Find where the given text appears and provide that cell's center as [X, Y] coordinate. 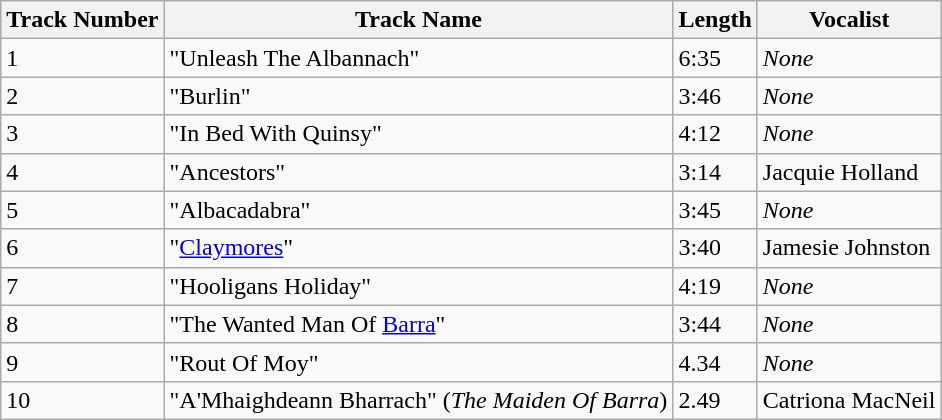
"Ancestors" [418, 172]
2.49 [715, 400]
"Albacadabra" [418, 210]
3:45 [715, 210]
Catriona MacNeil [849, 400]
9 [82, 362]
6 [82, 248]
1 [82, 58]
7 [82, 286]
"The Wanted Man Of Barra" [418, 324]
3:44 [715, 324]
3 [82, 134]
3:46 [715, 96]
Track Number [82, 20]
Vocalist [849, 20]
4.34 [715, 362]
"Burlin" [418, 96]
3:14 [715, 172]
"Hooligans Holiday" [418, 286]
8 [82, 324]
Length [715, 20]
Track Name [418, 20]
"A'Mhaighdeann Bharrach" (The Maiden Of Barra) [418, 400]
4 [82, 172]
Jacquie Holland [849, 172]
3:40 [715, 248]
Jamesie Johnston [849, 248]
6:35 [715, 58]
"In Bed With Quinsy" [418, 134]
"Claymores" [418, 248]
2 [82, 96]
5 [82, 210]
"Unleash The Albannach" [418, 58]
4:19 [715, 286]
"Rout Of Moy" [418, 362]
4:12 [715, 134]
10 [82, 400]
